Extract the [x, y] coordinate from the center of the cell holding the provided text.  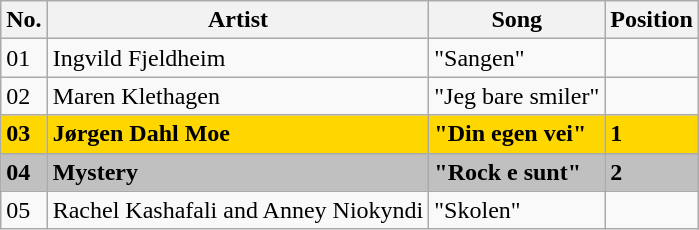
03 [24, 134]
Position [652, 20]
Maren Klethagen [238, 96]
"Skolen" [517, 210]
1 [652, 134]
Ingvild Fjeldheim [238, 58]
"Rock e sunt" [517, 172]
"Din egen vei" [517, 134]
"Jeg bare smiler" [517, 96]
Artist [238, 20]
Rachel Kashafali and Anney Niokyndi [238, 210]
Jørgen Dahl Moe [238, 134]
No. [24, 20]
Song [517, 20]
Mystery [238, 172]
02 [24, 96]
2 [652, 172]
"Sangen" [517, 58]
01 [24, 58]
05 [24, 210]
04 [24, 172]
